Provide the [X, Y] coordinate of the cell's center where the given text is located.  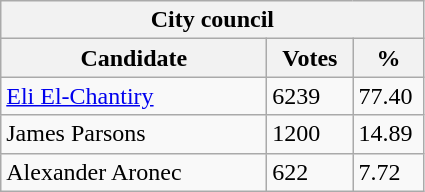
7.72 [388, 172]
1200 [310, 134]
6239 [310, 96]
% [388, 58]
622 [310, 172]
James Parsons [134, 134]
77.40 [388, 96]
14.89 [388, 134]
Alexander Aronec [134, 172]
Votes [310, 58]
Candidate [134, 58]
City council [212, 20]
Eli El-Chantiry [134, 96]
